Identify which cell holds the provided text, then report its [X, Y] central coordinate. 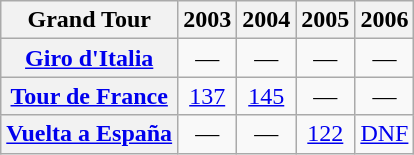
2006 [384, 20]
137 [208, 96]
DNF [384, 134]
Tour de France [90, 96]
2004 [266, 20]
Grand Tour [90, 20]
Giro d'Italia [90, 58]
Vuelta a España [90, 134]
122 [326, 134]
2005 [326, 20]
145 [266, 96]
2003 [208, 20]
